Return the [x, y] coordinate for the center point of the cell that contains the specified text.  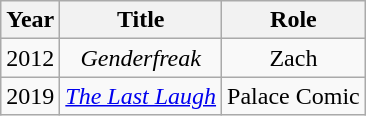
Genderfreak [141, 58]
2012 [30, 58]
The Last Laugh [141, 96]
Zach [294, 58]
2019 [30, 96]
Palace Comic [294, 96]
Title [141, 20]
Role [294, 20]
Year [30, 20]
